Pinpoint the cell where the given text exists, returning its (x, y) midpoint coordinate. 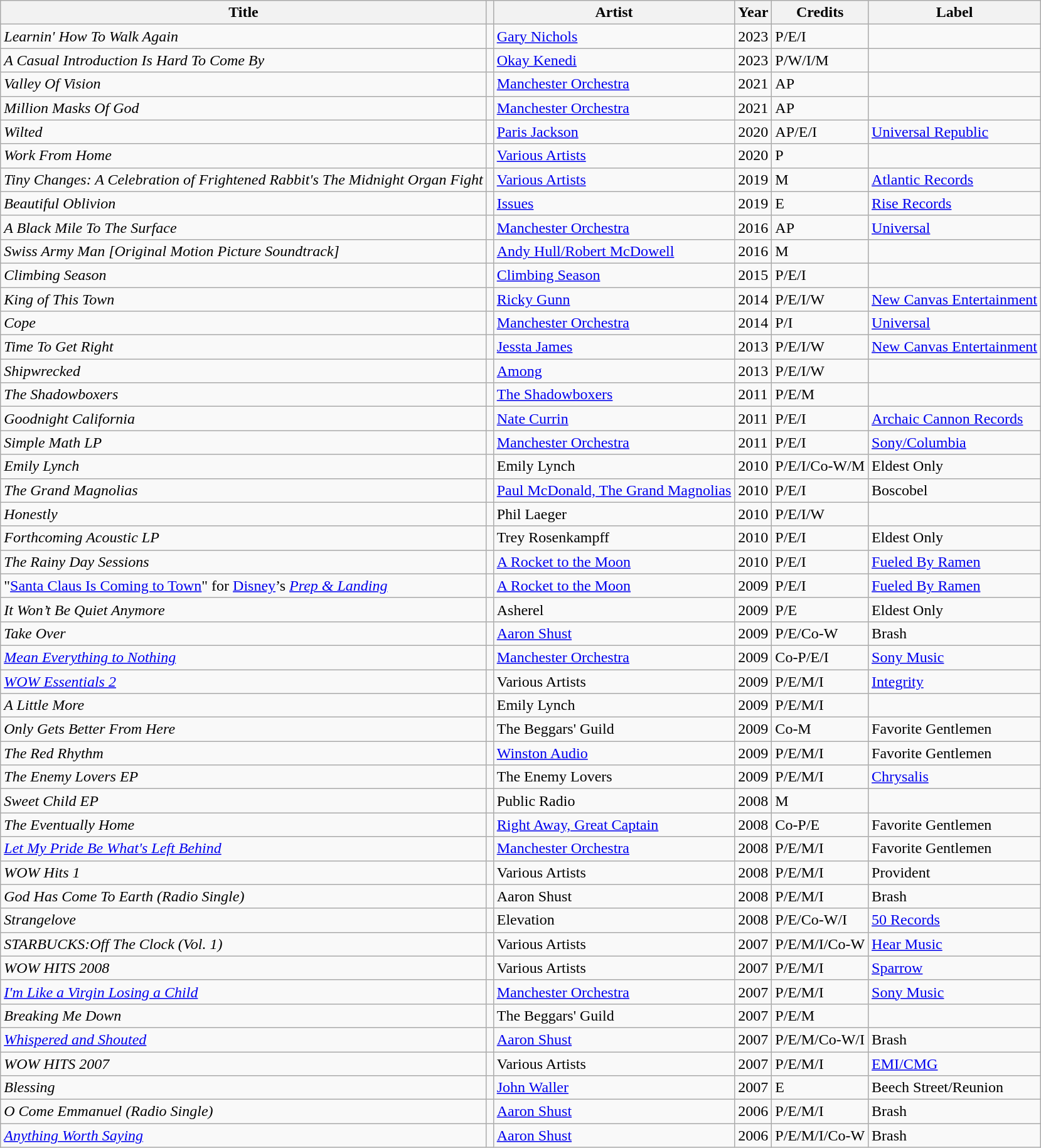
Beech Street/Reunion (955, 1088)
Simple Math LP (243, 443)
WOW Essentials 2 (243, 681)
Sparrow (955, 968)
Beautiful Oblivion (243, 203)
Tiny Changes: A Celebration of Frightened Rabbit's The Midnight Organ Fight (243, 180)
Take Over (243, 633)
The Enemy Lovers EP (243, 777)
Swiss Army Man [Original Motion Picture Soundtrack] (243, 251)
"Santa Claus Is Coming to Town" for Disney’s Prep & Landing (243, 586)
Universal Republic (955, 132)
O Come Emmanuel (Radio Single) (243, 1112)
Elevation (614, 920)
2015 (753, 275)
WOW HITS 2008 (243, 968)
A Casual Introduction Is Hard To Come By (243, 60)
STARBUCKS:Off The Clock (Vol. 1) (243, 944)
Breaking Me Down (243, 1016)
Gary Nichols (614, 36)
Integrity (955, 681)
P/E (820, 609)
Provident (955, 872)
God Has Come To Earth (Radio Single) (243, 896)
Valley Of Vision (243, 84)
I'm Like a Virgin Losing a Child (243, 992)
Public Radio (614, 801)
Paris Jackson (614, 132)
WOW Hits 1 (243, 872)
P/E/M/Co-W/I (820, 1039)
Artist (614, 13)
It Won’t Be Quiet Anymore (243, 609)
King of This Town (243, 299)
P/E/Co-W/I (820, 920)
P/E/I/Co-W/M (820, 466)
Jessta James (614, 347)
A Little More (243, 705)
WOW HITS 2007 (243, 1064)
The Red Rhythm (243, 753)
Hear Music (955, 944)
A Black Mile To The Surface (243, 227)
Among (614, 371)
AP/E/I (820, 132)
Asherel (614, 609)
Andy Hull/Robert McDowell (614, 251)
Title (243, 13)
Co-P/E (820, 825)
Only Gets Better From Here (243, 729)
Trey Rosenkampff (614, 538)
Boscobel (955, 490)
Atlantic Records (955, 180)
The Enemy Lovers (614, 777)
John Waller (614, 1088)
The Eventually Home (243, 825)
Blessing (243, 1088)
Archaic Cannon Records (955, 419)
Sony/Columbia (955, 443)
The Grand Magnolias (243, 490)
EMI/CMG (955, 1064)
Rise Records (955, 203)
Work From Home (243, 156)
Co-M (820, 729)
Paul McDonald, The Grand Magnolias (614, 490)
Let My Pride Be What's Left Behind (243, 849)
Mean Everything to Nothing (243, 657)
P/E/Co-W (820, 633)
Year (753, 13)
50 Records (955, 920)
Time To Get Right (243, 347)
Winston Audio (614, 753)
Whispered and Shouted (243, 1039)
Wilted (243, 132)
Issues (614, 203)
Phil Laeger (614, 514)
Label (955, 13)
Co-P/E/I (820, 657)
Learnin' How To Walk Again (243, 36)
Shipwrecked (243, 371)
Cope (243, 323)
Anything Worth Saying (243, 1135)
Million Masks Of God (243, 108)
Right Away, Great Captain (614, 825)
Ricky Gunn (614, 299)
Goodnight California (243, 419)
P/W/I/M (820, 60)
Honestly (243, 514)
Credits (820, 13)
Sweet Child EP (243, 801)
Forthcoming Acoustic LP (243, 538)
Strangelove (243, 920)
Okay Kenedi (614, 60)
Nate Currin (614, 419)
Chrysalis (955, 777)
P/I (820, 323)
P (820, 156)
The Rainy Day Sessions (243, 562)
